Identify which cell holds the provided text, then report its [x, y] central coordinate. 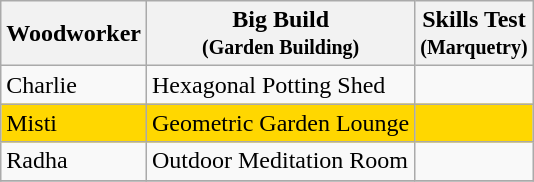
Skills Test(Marquetry) [474, 34]
Misti [74, 123]
Geometric Garden Lounge [280, 123]
Outdoor Meditation Room [280, 161]
Big Build(Garden Building) [280, 34]
Woodworker [74, 34]
Hexagonal Potting Shed [280, 85]
Radha [74, 161]
Charlie [74, 85]
